Return [X, Y] of the center of cell containing provided text 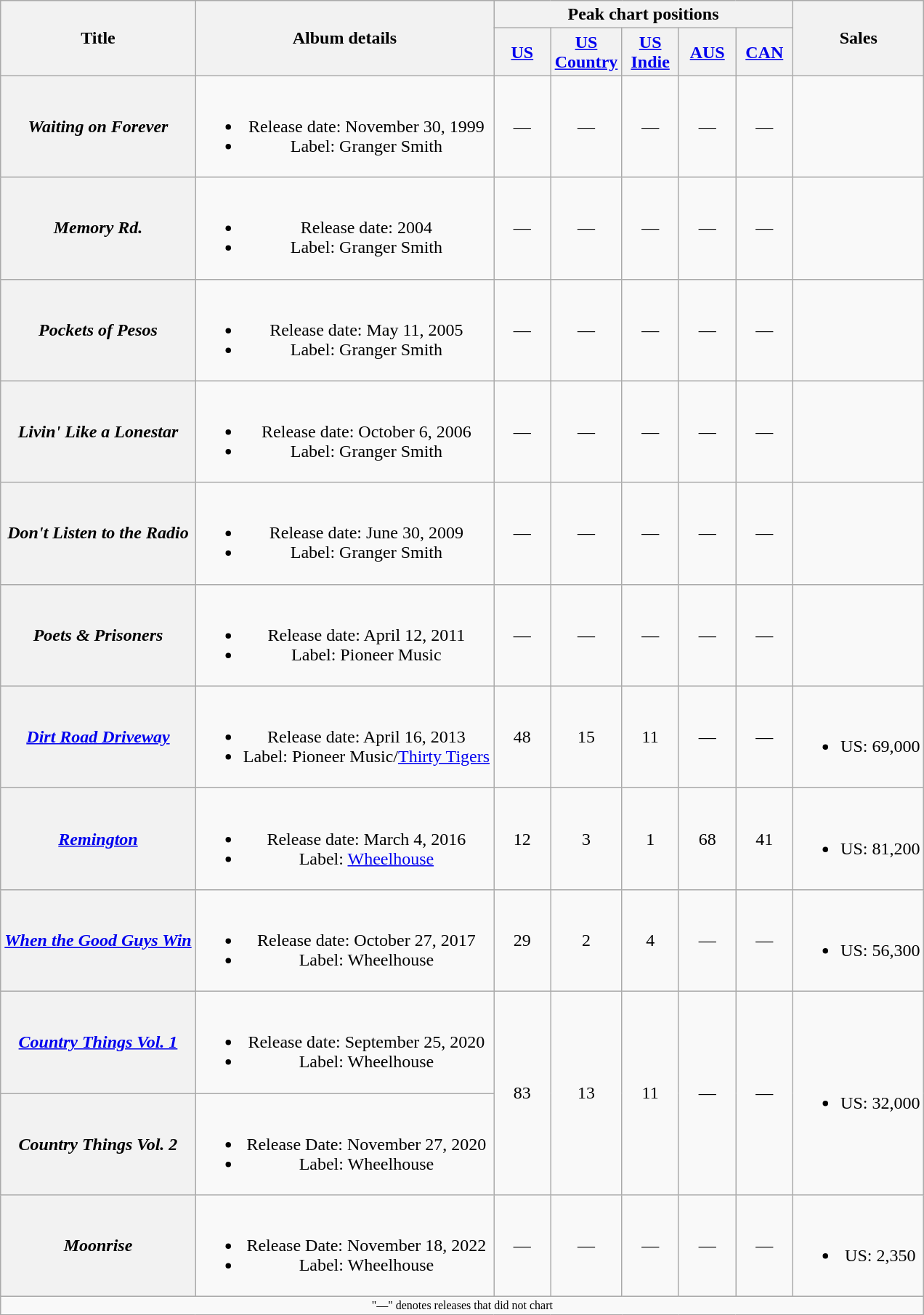
USIndie [651, 52]
3 [586, 838]
41 [764, 838]
68 [708, 838]
"—" denotes releases that did not chart [462, 1306]
US: 69,000 [859, 737]
Release date: 2004Label: Granger Smith [344, 228]
Release date: March 4, 2016Label: Wheelhouse [344, 838]
Remington [98, 838]
US: 81,200 [859, 838]
Release date: October 6, 2006Label: Granger Smith [344, 432]
Livin' Like a Lonestar [98, 432]
Dirt Road Driveway [98, 737]
Moonrise [98, 1246]
USCountry [586, 52]
83 [523, 1093]
Release Date: November 18, 2022Label: Wheelhouse [344, 1246]
US: 32,000 [859, 1093]
Release date: April 12, 2011Label: Pioneer Music [344, 635]
48 [523, 737]
US [523, 52]
Memory Rd. [98, 228]
Album details [344, 38]
US: 56,300 [859, 940]
Release date: September 25, 2020Label: Wheelhouse [344, 1042]
Don't Listen to the Radio [98, 533]
29 [523, 940]
Release date: June 30, 2009Label: Granger Smith [344, 533]
2 [586, 940]
Title [98, 38]
Release date: April 16, 2013Label: Pioneer Music/Thirty Tigers [344, 737]
Country Things Vol. 1 [98, 1042]
15 [586, 737]
Release date: May 11, 2005Label: Granger Smith [344, 330]
12 [523, 838]
Sales [859, 38]
Peak chart positions [644, 15]
4 [651, 940]
Release date: October 27, 2017Label: Wheelhouse [344, 940]
When the Good Guys Win [98, 940]
Waiting on Forever [98, 126]
Release date: November 30, 1999Label: Granger Smith [344, 126]
1 [651, 838]
AUS [708, 52]
Poets & Prisoners [98, 635]
13 [586, 1093]
Pockets of Pesos [98, 330]
CAN [764, 52]
Release Date: November 27, 2020Label: Wheelhouse [344, 1144]
Country Things Vol. 2 [98, 1144]
US: 2,350 [859, 1246]
